Extract the [x, y] coordinate from the center of the cell holding the provided text.  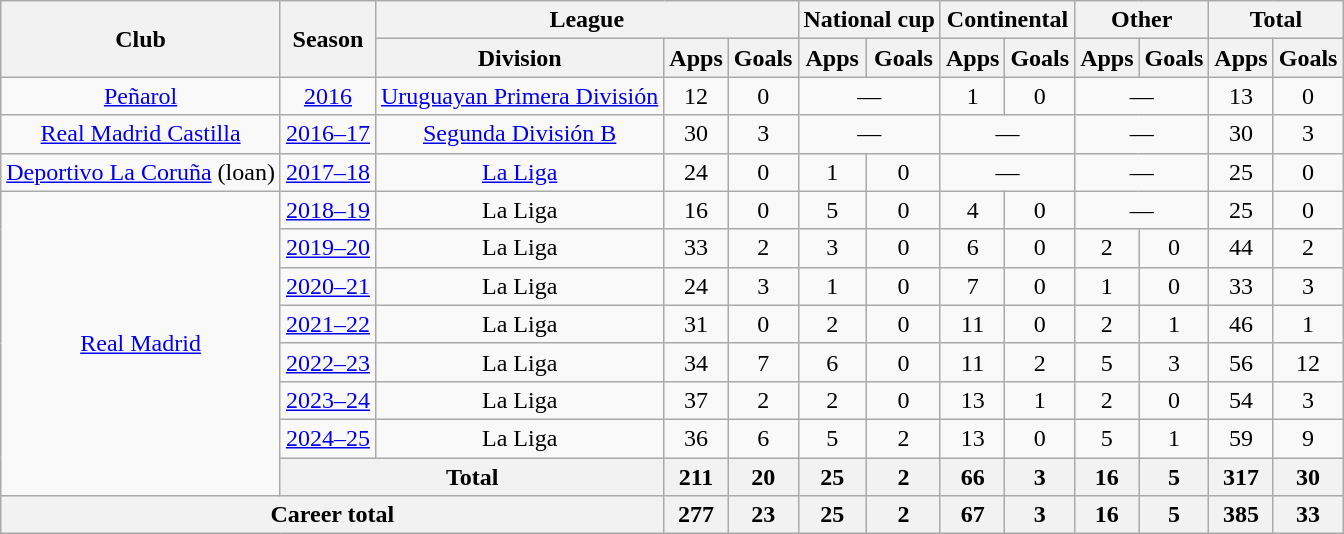
66 [972, 477]
56 [1241, 362]
67 [972, 515]
211 [696, 477]
46 [1241, 324]
Real Madrid Castilla [141, 134]
54 [1241, 400]
League [586, 20]
2021–22 [328, 324]
Peñarol [141, 96]
36 [696, 438]
59 [1241, 438]
31 [696, 324]
Continental [1007, 20]
2018–19 [328, 210]
2022–23 [328, 362]
2016–17 [328, 134]
Club [141, 39]
2019–20 [328, 248]
9 [1308, 438]
277 [696, 515]
2016 [328, 96]
34 [696, 362]
Segunda División B [519, 134]
Other [1142, 20]
317 [1241, 477]
4 [972, 210]
2020–21 [328, 286]
2024–25 [328, 438]
Uruguayan Primera División [519, 96]
2017–18 [328, 172]
National cup [869, 20]
385 [1241, 515]
Career total [332, 515]
37 [696, 400]
Season [328, 39]
23 [763, 515]
Deportivo La Coruña (loan) [141, 172]
44 [1241, 248]
Division [519, 58]
Real Madrid [141, 343]
2023–24 [328, 400]
20 [763, 477]
